Return [x, y] of the center of cell containing provided text 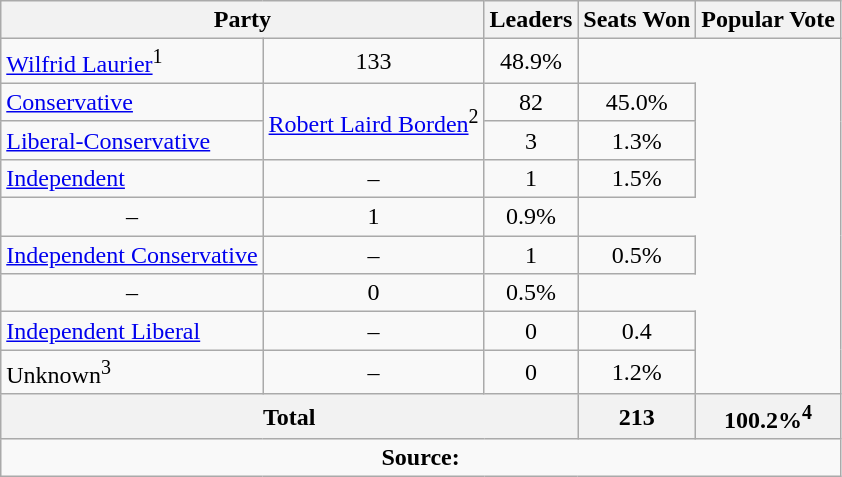
133 [374, 62]
1.2% [637, 372]
100.2%4 [768, 416]
213 [637, 416]
0.4 [637, 331]
Independent Liberal [132, 331]
Robert Laird Borden2 [374, 121]
Source: [421, 458]
1.5% [637, 178]
Leaders [531, 20]
0.9% [531, 217]
Unknown3 [132, 372]
Independent [132, 178]
45.0% [637, 102]
Wilfrid Laurier1 [132, 62]
Popular Vote [768, 20]
1.3% [637, 140]
Independent Conservative [132, 255]
82 [531, 102]
3 [531, 140]
Conservative [132, 102]
Liberal-Conservative [132, 140]
Seats Won [637, 20]
Party [242, 20]
Total [290, 416]
48.9% [531, 62]
